Determine the [x, y] coordinate at the center of the cell enclosing the given text.  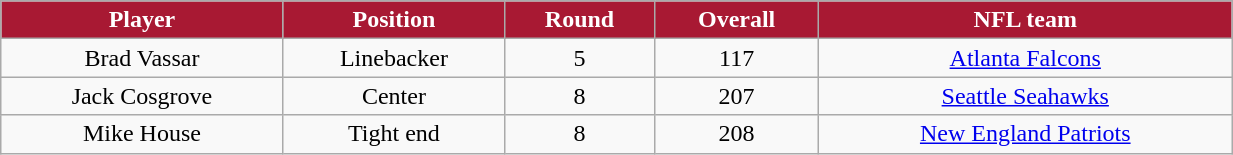
5 [580, 58]
Atlanta Falcons [1026, 58]
Tight end [394, 134]
Mike House [142, 134]
Linebacker [394, 58]
Seattle Seahawks [1026, 96]
Overall [736, 20]
208 [736, 134]
New England Patriots [1026, 134]
Player [142, 20]
Jack Cosgrove [142, 96]
Center [394, 96]
117 [736, 58]
Position [394, 20]
207 [736, 96]
Round [580, 20]
Brad Vassar [142, 58]
NFL team [1026, 20]
